Pinpoint the cell where the given text exists, returning its [X, Y] midpoint coordinate. 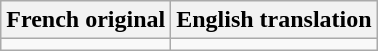
French original [86, 20]
English translation [274, 20]
